Search for the cell housing the specified text and yield its (X, Y) center coordinate. 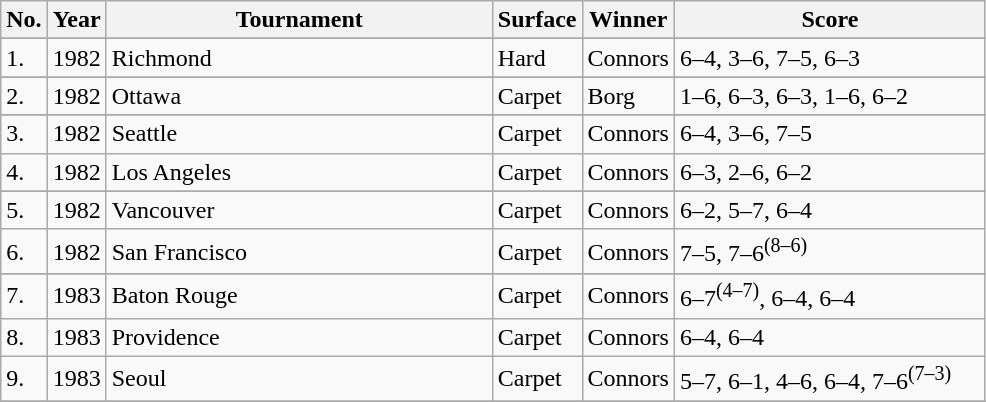
Surface (537, 20)
Tournament (299, 20)
4. (24, 172)
Providence (299, 337)
2. (24, 96)
6–4, 3–6, 7–5, 6–3 (830, 58)
1. (24, 58)
8. (24, 337)
9. (24, 378)
5–7, 6–1, 4–6, 6–4, 7–6(7–3) (830, 378)
3. (24, 134)
7–5, 7–6(8–6) (830, 252)
7. (24, 296)
Winner (628, 20)
Ottawa (299, 96)
5. (24, 210)
San Francisco (299, 252)
Los Angeles (299, 172)
Year (76, 20)
Seoul (299, 378)
6. (24, 252)
Hard (537, 58)
No. (24, 20)
Score (830, 20)
1–6, 6–3, 6–3, 1–6, 6–2 (830, 96)
Baton Rouge (299, 296)
Seattle (299, 134)
6–3, 2–6, 6–2 (830, 172)
6–4, 6–4 (830, 337)
Richmond (299, 58)
Borg (628, 96)
6–2, 5–7, 6–4 (830, 210)
6–7(4–7), 6–4, 6–4 (830, 296)
Vancouver (299, 210)
6–4, 3–6, 7–5 (830, 134)
